Detect which cell encompasses the target text, then output its (X, Y) center coordinate. 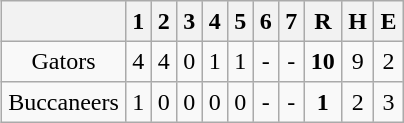
7 (292, 21)
Gators (63, 61)
10 (323, 61)
E (389, 21)
9 (358, 61)
R (323, 21)
6 (266, 21)
Buccaneers (63, 102)
H (358, 21)
5 (241, 21)
